Detect which cell encompasses the target text, then output its (X, Y) center coordinate. 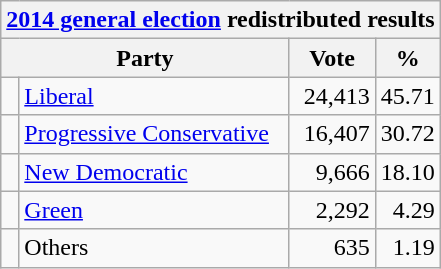
24,413 (332, 96)
Vote (332, 58)
Green (154, 210)
45.71 (408, 96)
9,666 (332, 172)
New Democratic (154, 172)
Progressive Conservative (154, 134)
16,407 (332, 134)
30.72 (408, 134)
Others (154, 248)
635 (332, 248)
% (408, 58)
2,292 (332, 210)
Party (145, 58)
2014 general election redistributed results (220, 20)
18.10 (408, 172)
1.19 (408, 248)
4.29 (408, 210)
Liberal (154, 96)
